Return the [x, y] coordinate for the center point of the cell that contains the specified text.  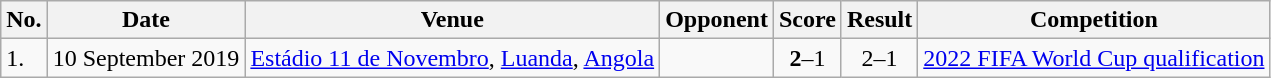
No. [24, 20]
Result [879, 20]
Opponent [717, 20]
Competition [1094, 20]
1. [24, 58]
Venue [452, 20]
2022 FIFA World Cup qualification [1094, 58]
Estádio 11 de Novembro, Luanda, Angola [452, 58]
Score [807, 20]
10 September 2019 [146, 58]
Date [146, 20]
